Locate the cell with the specified text and output its (x, y) center coordinate. 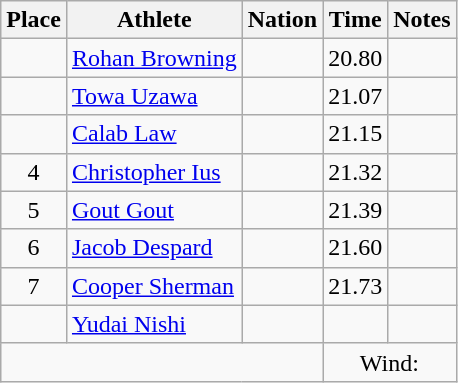
21.73 (356, 286)
Place (34, 20)
Nation (282, 20)
Towa Uzawa (154, 96)
Athlete (154, 20)
Yudai Nishi (154, 324)
5 (34, 210)
Cooper Sherman (154, 286)
Time (356, 20)
4 (34, 172)
21.39 (356, 210)
6 (34, 248)
21.15 (356, 134)
20.80 (356, 58)
Notes (422, 20)
Rohan Browning (154, 58)
21.32 (356, 172)
Jacob Despard (154, 248)
7 (34, 286)
Calab Law (154, 134)
Wind: (390, 362)
21.07 (356, 96)
Christopher Ius (154, 172)
Gout Gout (154, 210)
21.60 (356, 248)
